Extract the [x, y] coordinate from the center of the cell holding the provided text.  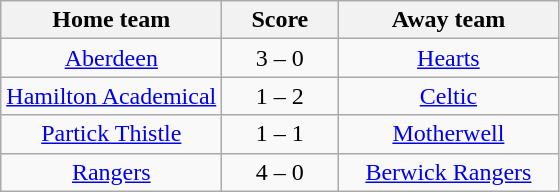
Away team [448, 20]
Rangers [112, 172]
Motherwell [448, 134]
1 – 1 [280, 134]
Partick Thistle [112, 134]
Hearts [448, 58]
4 – 0 [280, 172]
Aberdeen [112, 58]
Score [280, 20]
Berwick Rangers [448, 172]
1 – 2 [280, 96]
3 – 0 [280, 58]
Celtic [448, 96]
Home team [112, 20]
Hamilton Academical [112, 96]
